Scan for the cell matching the given text and deliver its (x, y) coordinate at center. 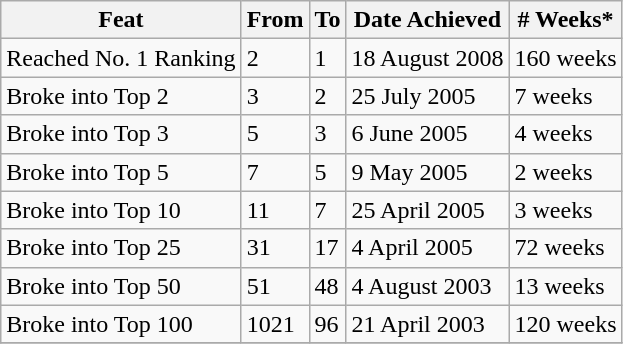
21 April 2003 (428, 324)
2 weeks (566, 172)
7 weeks (566, 96)
4 August 2003 (428, 286)
1021 (275, 324)
4 April 2005 (428, 248)
160 weeks (566, 58)
9 May 2005 (428, 172)
96 (328, 324)
Broke into Top 25 (121, 248)
Reached No. 1 Ranking (121, 58)
Broke into Top 10 (121, 210)
From (275, 20)
To (328, 20)
48 (328, 286)
51 (275, 286)
72 weeks (566, 248)
6 June 2005 (428, 134)
Broke into Top 2 (121, 96)
Feat (121, 20)
31 (275, 248)
Date Achieved (428, 20)
Broke into Top 5 (121, 172)
4 weeks (566, 134)
# Weeks* (566, 20)
25 April 2005 (428, 210)
Broke into Top 50 (121, 286)
Broke into Top 100 (121, 324)
18 August 2008 (428, 58)
11 (275, 210)
1 (328, 58)
3 weeks (566, 210)
25 July 2005 (428, 96)
17 (328, 248)
Broke into Top 3 (121, 134)
13 weeks (566, 286)
120 weeks (566, 324)
